Determine the [x, y] coordinate at the center of the cell enclosing the given text.  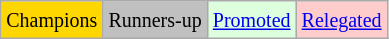
Relegated [342, 20]
Runners-up [155, 20]
Promoted [252, 20]
Champions [52, 20]
